For the text-containing cell, return its midpoint in (x, y) coordinate format. 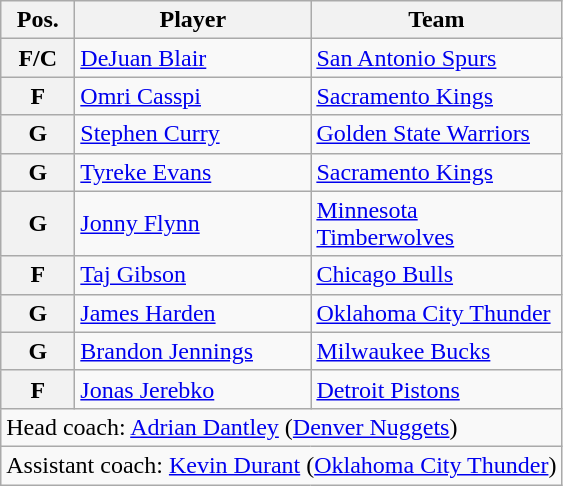
Head coach: Adrian Dantley (Denver Nuggets) (282, 427)
Golden State Warriors (436, 134)
James Harden (193, 313)
Jonny Flynn (193, 224)
Tyreke Evans (193, 172)
Team (436, 20)
Pos. (38, 20)
Stephen Curry (193, 134)
San Antonio Spurs (436, 58)
F/C (38, 58)
DeJuan Blair (193, 58)
Omri Casspi (193, 96)
Minnesota Timberwolves (436, 224)
Oklahoma City Thunder (436, 313)
Assistant coach: Kevin Durant (Oklahoma City Thunder) (282, 465)
Brandon Jennings (193, 351)
Player (193, 20)
Detroit Pistons (436, 389)
Taj Gibson (193, 275)
Chicago Bulls (436, 275)
Milwaukee Bucks (436, 351)
Jonas Jerebko (193, 389)
